Search for the cell housing the specified text and yield its [x, y] center coordinate. 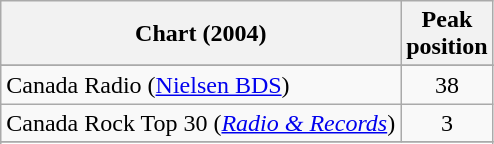
Canada Radio (Nielsen BDS) [201, 85]
3 [447, 123]
Peakposition [447, 34]
Canada Rock Top 30 (Radio & Records) [201, 123]
38 [447, 85]
Chart (2004) [201, 34]
